Provide the [X, Y] coordinate of the cell's center where the given text is located.  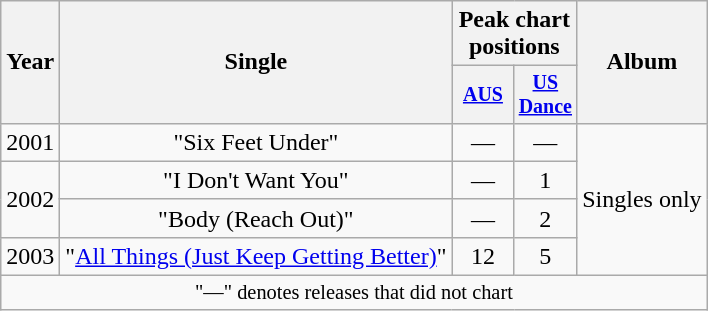
Single [256, 62]
2002 [30, 199]
5 [546, 256]
2 [546, 218]
AUS [483, 94]
Peak chart positions [514, 34]
1 [546, 180]
"Six Feet Under" [256, 142]
"All Things (Just Keep Getting Better)" [256, 256]
2001 [30, 142]
"Body (Reach Out)" [256, 218]
"I Don't Want You" [256, 180]
Singles only [642, 199]
12 [483, 256]
USDance [546, 94]
Album [642, 62]
"—" denotes releases that did not chart [354, 293]
2003 [30, 256]
Year [30, 62]
